For the text-containing cell, return its midpoint in [X, Y] coordinate format. 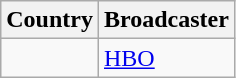
Country [50, 20]
HBO [166, 58]
Broadcaster [166, 20]
